Scan for the cell matching the given text and deliver its (X, Y) coordinate at center. 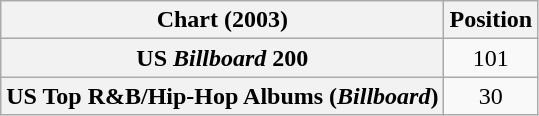
Position (491, 20)
Chart (2003) (222, 20)
30 (491, 96)
101 (491, 58)
US Top R&B/Hip-Hop Albums (Billboard) (222, 96)
US Billboard 200 (222, 58)
